Search for the cell housing the specified text and yield its (x, y) center coordinate. 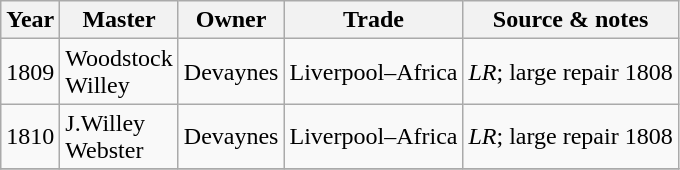
Master (119, 20)
1809 (30, 72)
Source & notes (570, 20)
WoodstockWilley (119, 72)
Trade (374, 20)
Owner (231, 20)
Year (30, 20)
1810 (30, 136)
J.WilleyWebster (119, 136)
